Pinpoint the cell where the given text exists, returning its (x, y) midpoint coordinate. 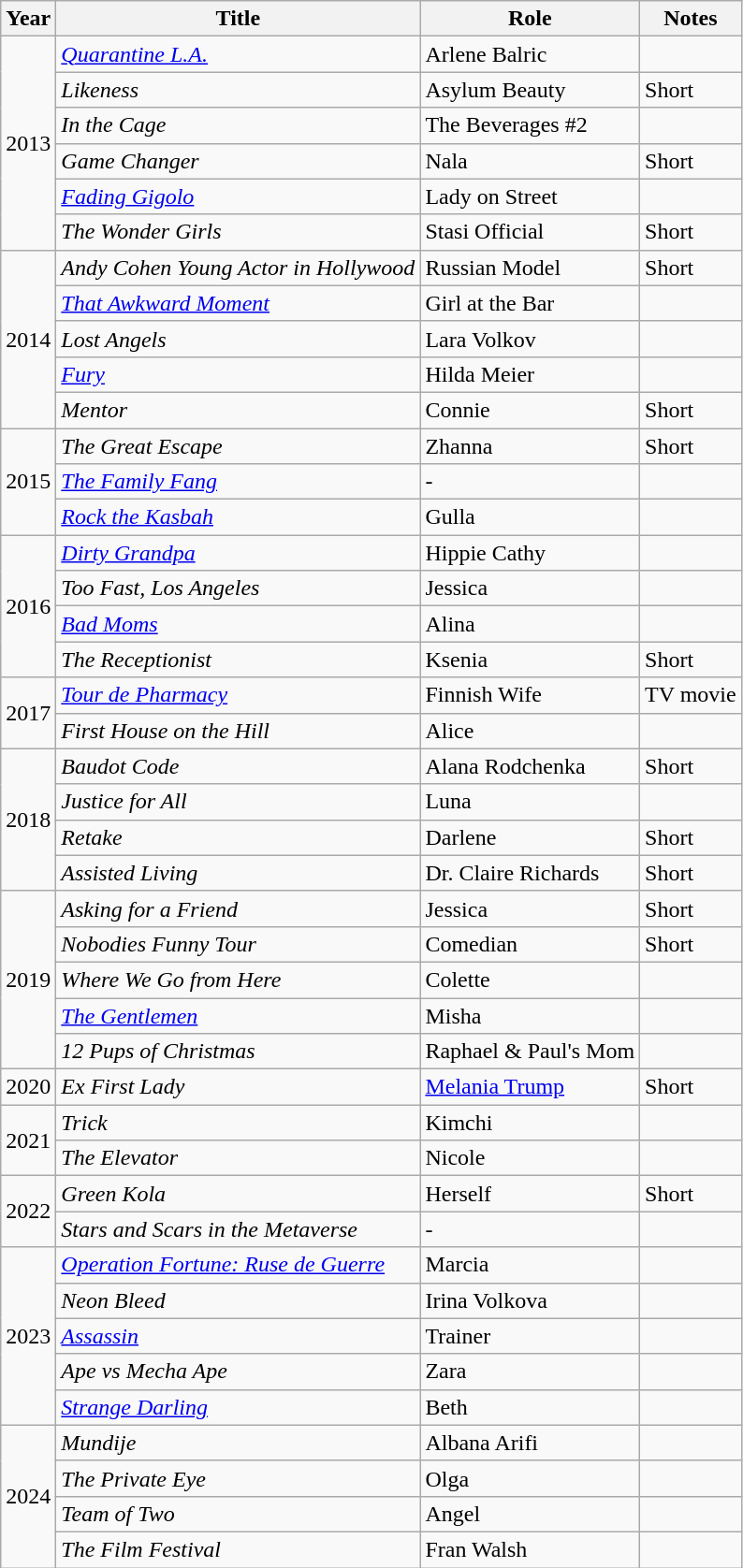
2015 (28, 482)
Arlene Balric (530, 54)
Nobodies Funny Tour (238, 944)
Quarantine L.A. (238, 54)
12 Pups of Christmas (238, 1052)
Ape vs Mecha Ape (238, 1372)
2018 (28, 820)
Fury (238, 374)
Likeness (238, 90)
Alana Rodchenka (530, 766)
The Wonder Girls (238, 232)
Darlene (530, 837)
2014 (28, 339)
Operation Fortune: Ruse de Guerre (238, 1265)
Andy Cohen Young Actor in Hollywood (238, 268)
Zhanna (530, 446)
Beth (530, 1407)
2017 (28, 713)
Where We Go from Here (238, 980)
Mundije (238, 1443)
Nala (530, 161)
Girl at the Bar (530, 303)
Trainer (530, 1336)
Kimchi (530, 1123)
Fading Gigolo (238, 196)
Ksenia (530, 660)
Baudot Code (238, 766)
Retake (238, 837)
Raphael & Paul's Mom (530, 1052)
Stasi Official (530, 232)
Rock the Kasbah (238, 517)
Angel (530, 1514)
Year (28, 19)
Melania Trump (530, 1087)
2023 (28, 1336)
Marcia (530, 1265)
Albana Arifi (530, 1443)
Team of Two (238, 1514)
2013 (28, 143)
Role (530, 19)
Alina (530, 624)
2020 (28, 1087)
Olga (530, 1478)
That Awkward Moment (238, 303)
Bad Moms (238, 624)
Alice (530, 731)
2019 (28, 980)
TV movie (691, 695)
Stars and Scars in the Metaverse (238, 1229)
Lost Angels (238, 339)
2016 (28, 606)
Trick (238, 1123)
First House on the Hill (238, 731)
Connie (530, 410)
Strange Darling (238, 1407)
Asylum Beauty (530, 90)
Hippie Cathy (530, 553)
Nicole (530, 1158)
2024 (28, 1496)
Game Changer (238, 161)
Russian Model (530, 268)
Dr. Claire Richards (530, 873)
Colette (530, 980)
2022 (28, 1212)
Notes (691, 19)
The Private Eye (238, 1478)
Fran Walsh (530, 1549)
Assisted Living (238, 873)
Gulla (530, 517)
The Great Escape (238, 446)
Assassin (238, 1336)
Irina Volkova (530, 1300)
The Film Festival (238, 1549)
Herself (530, 1194)
Too Fast, Los Angeles (238, 588)
Comedian (530, 944)
The Family Fang (238, 482)
Justice for All (238, 802)
Dirty Grandpa (238, 553)
Neon Bleed (238, 1300)
Mentor (238, 410)
Finnish Wife (530, 695)
In the Cage (238, 125)
The Elevator (238, 1158)
Zara (530, 1372)
Ex First Lady (238, 1087)
Title (238, 19)
Green Kola (238, 1194)
Misha (530, 1015)
Asking for a Friend (238, 908)
Lady on Street (530, 196)
The Receptionist (238, 660)
Luna (530, 802)
2021 (28, 1140)
The Gentlemen (238, 1015)
Lara Volkov (530, 339)
The Beverages #2 (530, 125)
Tour de Pharmacy (238, 695)
Hilda Meier (530, 374)
